Search for the cell housing the specified text and yield its [X, Y] center coordinate. 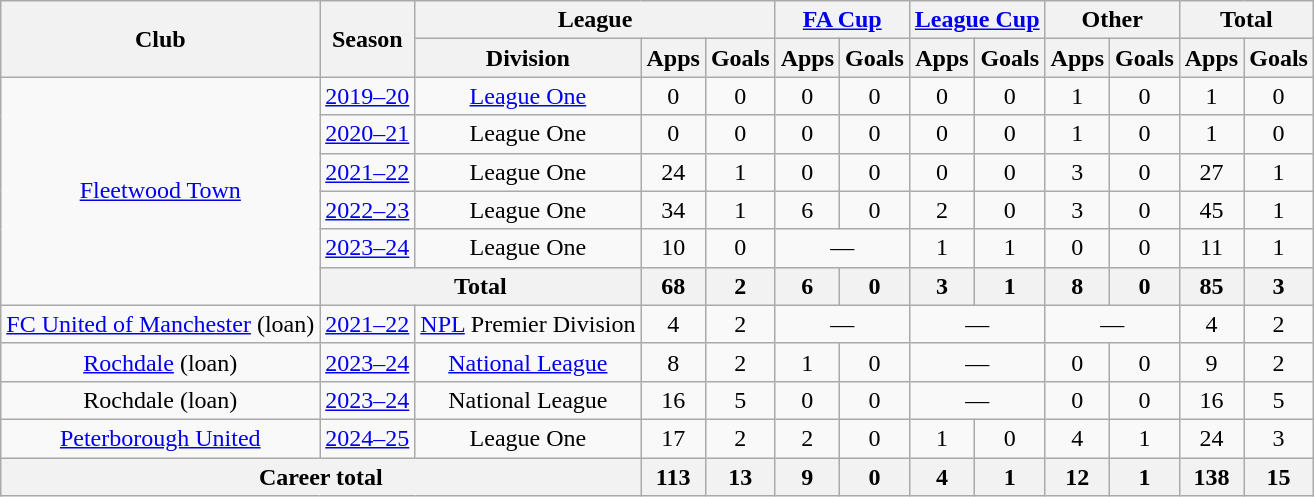
2024–25 [368, 438]
27 [1211, 172]
113 [673, 477]
2020–21 [368, 134]
13 [740, 477]
Career total [321, 477]
League [595, 20]
Other [1112, 20]
12 [1077, 477]
138 [1211, 477]
2022–23 [368, 210]
68 [673, 286]
Fleetwood Town [160, 191]
15 [1279, 477]
17 [673, 438]
11 [1211, 248]
10 [673, 248]
2019–20 [368, 96]
League Cup [977, 20]
FA Cup [842, 20]
Division [528, 58]
Peterborough United [160, 438]
NPL Premier Division [528, 324]
34 [673, 210]
Club [160, 39]
85 [1211, 286]
FC United of Manchester (loan) [160, 324]
Season [368, 39]
45 [1211, 210]
